Provide the (X, Y) coordinate of the cell's center where the given text is located.  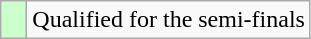
Qualified for the semi-finals (169, 20)
